For the text-containing cell, return its midpoint in (x, y) coordinate format. 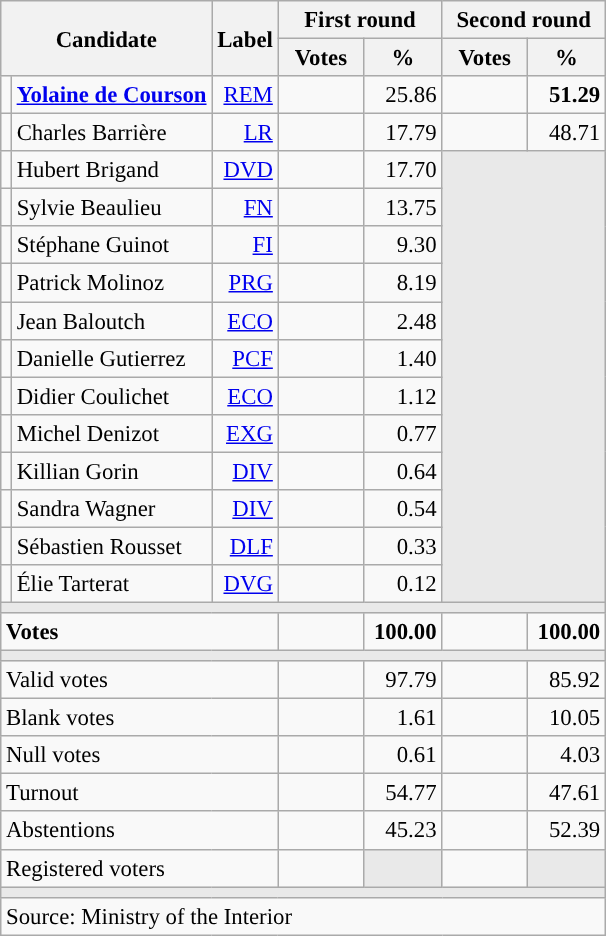
DLF (245, 546)
Yolaine de Courson (111, 95)
Abstentions (140, 831)
Stéphane Guinot (111, 245)
Didier Coulichet (111, 396)
Blank votes (140, 718)
47.61 (566, 793)
Danielle Gutierrez (111, 358)
Sandra Wagner (111, 509)
85.92 (566, 680)
0.77 (403, 433)
Sébastien Rousset (111, 546)
0.33 (403, 546)
Killian Gorin (111, 471)
REM (245, 95)
9.30 (403, 245)
1.12 (403, 396)
1.40 (403, 358)
97.79 (403, 680)
FI (245, 245)
PCF (245, 358)
25.86 (403, 95)
0.12 (403, 584)
Hubert Brigand (111, 170)
Patrick Molinoz (111, 283)
10.05 (566, 718)
1.61 (403, 718)
17.70 (403, 170)
0.61 (403, 755)
PRG (245, 283)
EXG (245, 433)
Michel Denizot (111, 433)
Source: Ministry of the Interior (304, 916)
Jean Baloutch (111, 321)
51.29 (566, 95)
Turnout (140, 793)
Sylvie Beaulieu (111, 208)
0.54 (403, 509)
Élie Tarterat (111, 584)
17.79 (403, 133)
FN (245, 208)
52.39 (566, 831)
54.77 (403, 793)
First round (360, 20)
Charles Barrière (111, 133)
0.64 (403, 471)
2.48 (403, 321)
Candidate (106, 38)
4.03 (566, 755)
Registered voters (140, 868)
8.19 (403, 283)
DVD (245, 170)
48.71 (566, 133)
Valid votes (140, 680)
Second round (524, 20)
13.75 (403, 208)
Null votes (140, 755)
DVG (245, 584)
Label (245, 38)
LR (245, 133)
45.23 (403, 831)
